Determine the (x, y) coordinate at the center of the cell enclosing the given text.  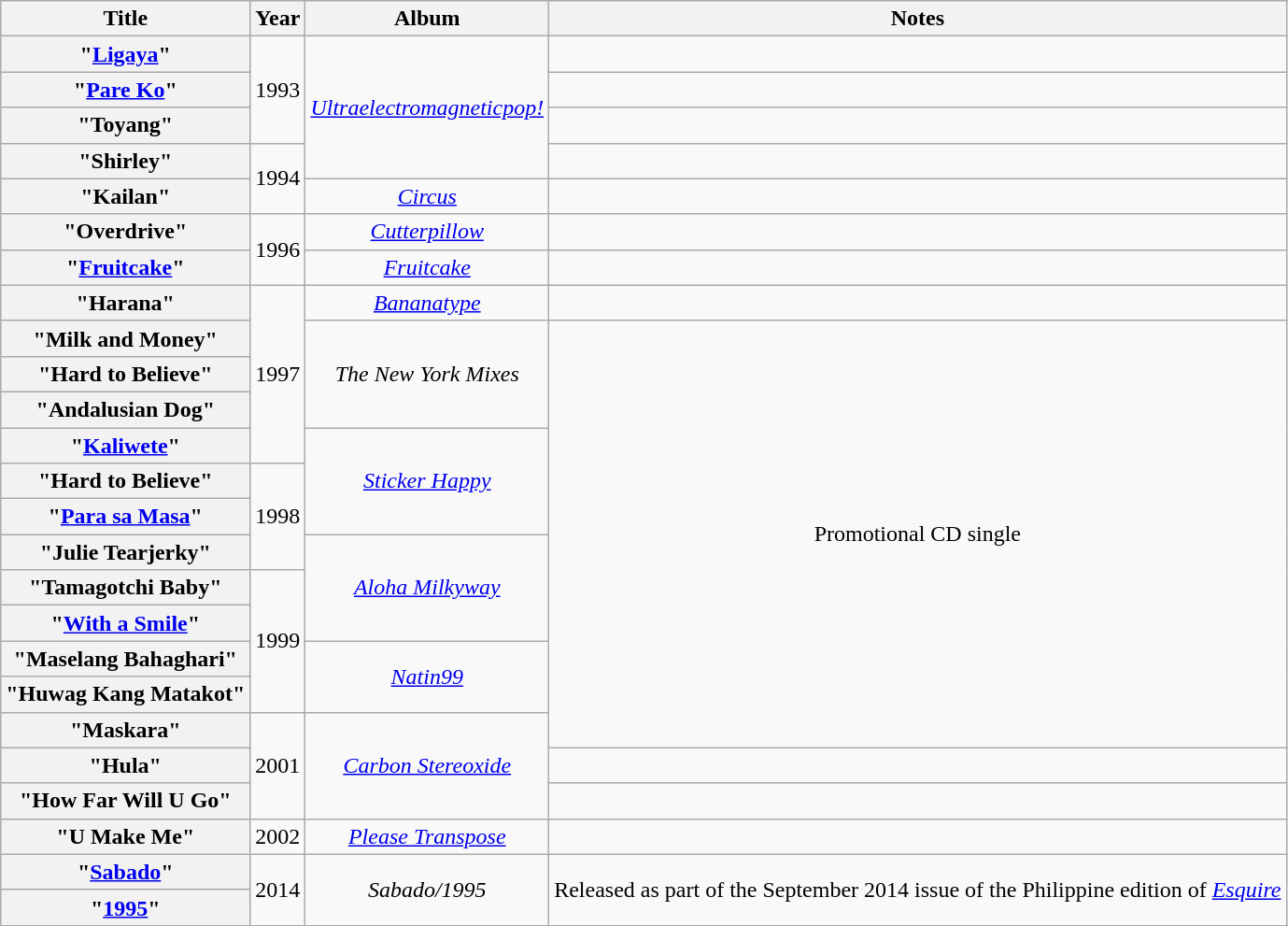
"Sabado" (125, 872)
The New York Mixes (428, 374)
Cutterpillow (428, 232)
"Kailan" (125, 196)
"Para sa Masa" (125, 517)
Title (125, 19)
"Harana" (125, 303)
2014 (278, 890)
"Pare Ko" (125, 90)
Album (428, 19)
2002 (278, 836)
Released as part of the September 2014 issue of the Philippine edition of Esquire (917, 890)
"Julie Tearjerky" (125, 552)
"Toyang" (125, 125)
Please Transpose (428, 836)
"Fruitcake" (125, 267)
"Shirley" (125, 161)
Sabado/1995 (428, 890)
"Overdrive" (125, 232)
1999 (278, 641)
Aloha Milkyway (428, 588)
"1995" (125, 907)
1997 (278, 374)
"Huwag Kang Matakot" (125, 694)
"Maselang Bahaghari" (125, 659)
"Hula" (125, 765)
"Ligaya" (125, 54)
"Maskara" (125, 730)
Fruitcake (428, 267)
"Tamagotchi Baby" (125, 588)
"Kaliwete" (125, 446)
Carbon Stereoxide (428, 765)
"How Far Will U Go" (125, 801)
Bananatype (428, 303)
2001 (278, 765)
Ultraelectromagneticpop! (428, 107)
Natin99 (428, 677)
Promotional CD single (917, 534)
"With a Smile" (125, 623)
1996 (278, 249)
1998 (278, 517)
1993 (278, 90)
Year (278, 19)
Notes (917, 19)
"U Make Me" (125, 836)
1994 (278, 178)
Sticker Happy (428, 481)
"Andalusian Dog" (125, 409)
"Milk and Money" (125, 338)
Circus (428, 196)
